From the cell containing the given text, extract its center point as [X, Y] coordinate. 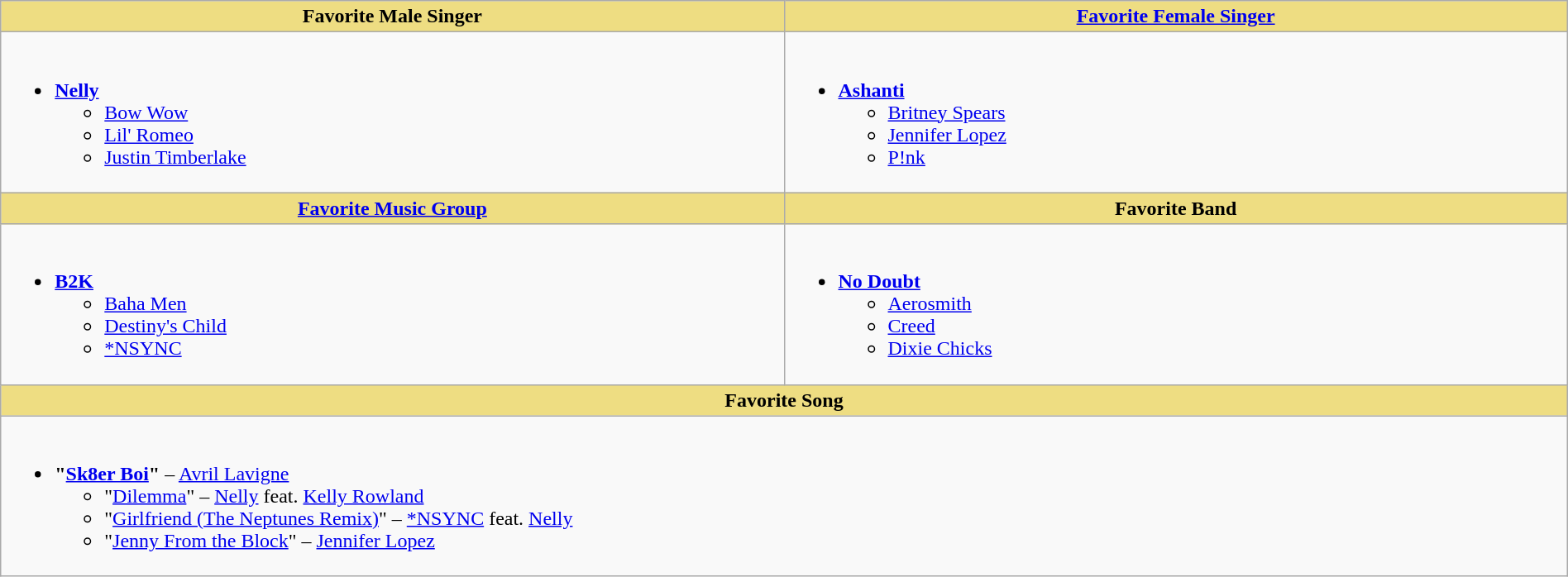
AshantiBritney SpearsJennifer LopezP!nk [1176, 112]
Favorite Band [1176, 208]
NellyBow WowLil' RomeoJustin Timberlake [392, 112]
Favorite Female Singer [1176, 17]
No DoubtAerosmithCreedDixie Chicks [1176, 304]
Favorite Male Singer [392, 17]
Favorite Song [784, 400]
B2KBaha MenDestiny's Child*NSYNC [392, 304]
Favorite Music Group [392, 208]
